Determine the (x, y) coordinate at the center of the cell enclosing the given text.  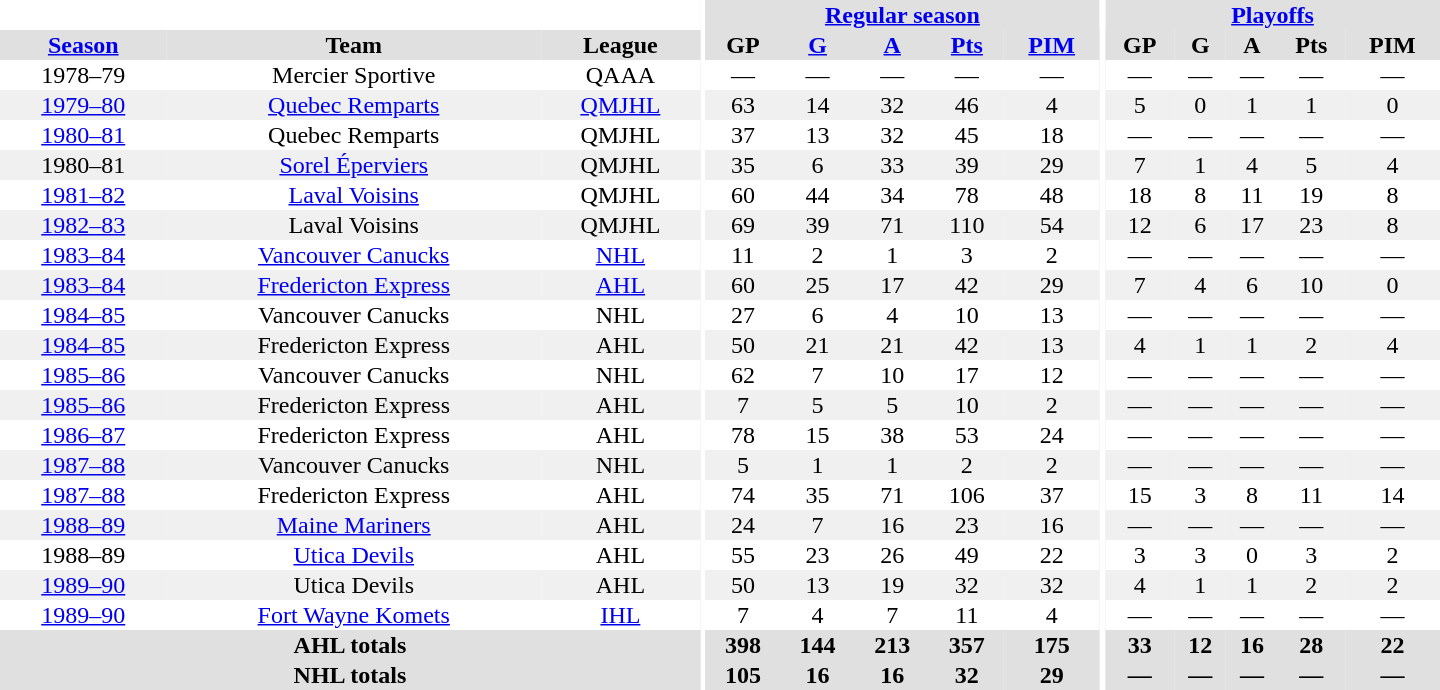
Mercier Sportive (354, 75)
1982–83 (84, 225)
28 (1312, 645)
53 (968, 435)
175 (1052, 645)
69 (744, 225)
QAAA (620, 75)
46 (968, 105)
110 (968, 225)
1981–82 (84, 195)
Team (354, 45)
NHL totals (350, 675)
74 (744, 495)
25 (818, 285)
54 (1052, 225)
62 (744, 375)
398 (744, 645)
63 (744, 105)
League (620, 45)
1978–79 (84, 75)
Playoffs (1272, 15)
144 (818, 645)
Regular season (903, 15)
49 (968, 555)
Season (84, 45)
1986–87 (84, 435)
27 (744, 315)
38 (892, 435)
45 (968, 135)
55 (744, 555)
Maine Mariners (354, 525)
34 (892, 195)
213 (892, 645)
44 (818, 195)
Sorel Éperviers (354, 165)
105 (744, 675)
Fort Wayne Komets (354, 615)
357 (968, 645)
AHL totals (350, 645)
IHL (620, 615)
1979–80 (84, 105)
106 (968, 495)
26 (892, 555)
48 (1052, 195)
